Return [x, y] of the center of cell containing provided text 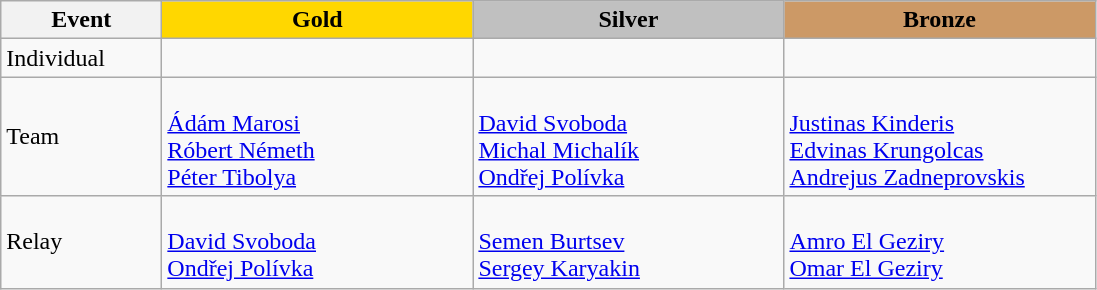
Relay [82, 242]
Event [82, 20]
Gold [318, 20]
Semen Burtsev Sergey Karyakin [628, 242]
Justinas Kinderis Edvinas Krungolcas Andrejus Zadneprovskis [940, 136]
Ádám Marosi Róbert Németh Péter Tibolya [318, 136]
David Svoboda Michal Michalík Ondřej Polívka [628, 136]
Team [82, 136]
David Svoboda Ondřej Polívka [318, 242]
Individual [82, 58]
Silver [628, 20]
Amro El Geziry Omar El Geziry [940, 242]
Bronze [940, 20]
